For the text-containing cell, return its midpoint in (X, Y) coordinate format. 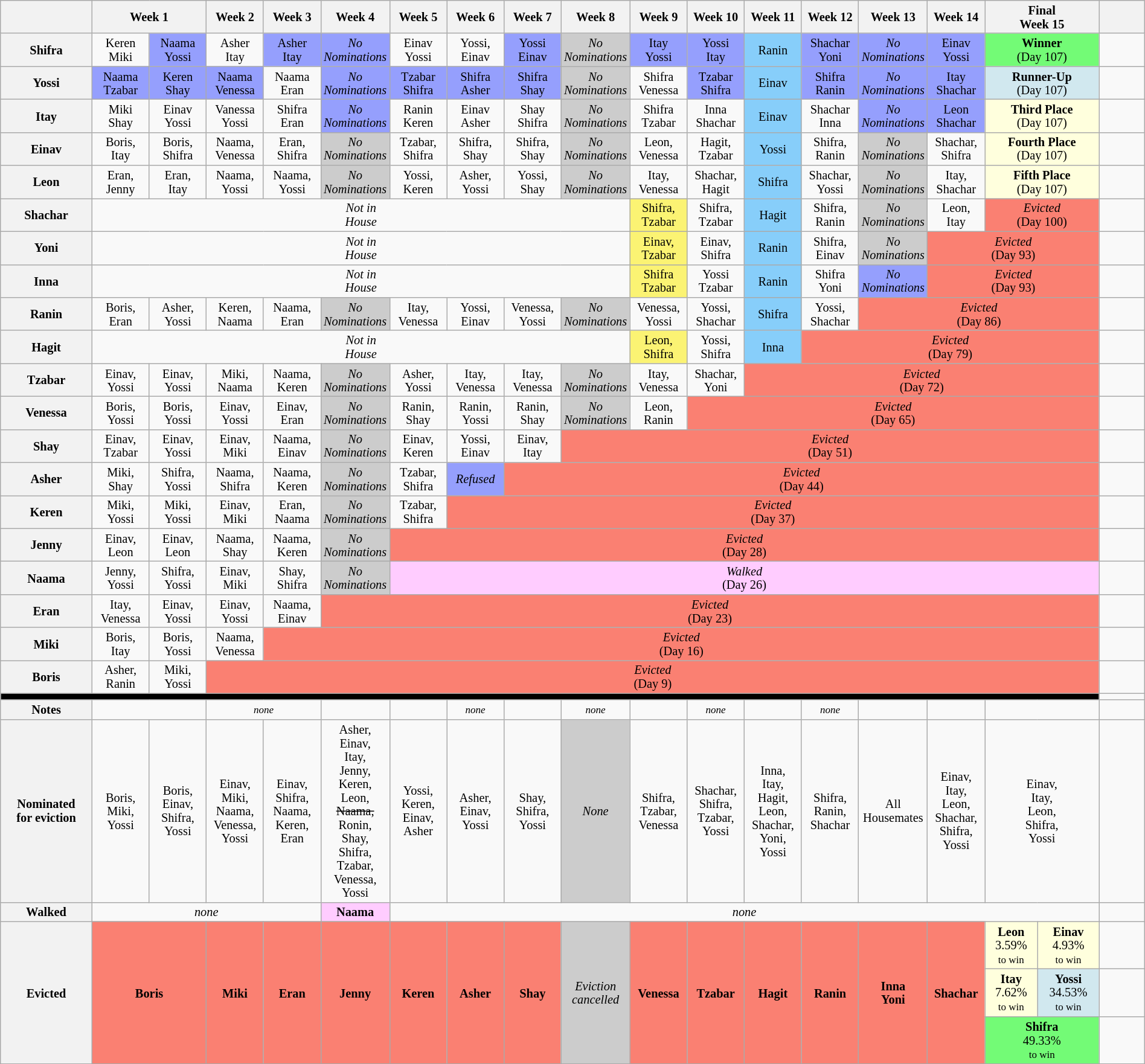
Shifra,Tzabar,Venessa (658, 810)
Einav,Shifra (716, 248)
Evicted(Day 100) (1042, 215)
Week 1 (149, 17)
Evicted(Day 51) (830, 446)
Einav,Miki,Naama,Venessa,Yossi (236, 810)
Evicted(Day 79) (951, 347)
Eran,Itay (178, 182)
Week 13 (893, 17)
Week 14 (957, 17)
Evicted(Day 37) (773, 512)
Walked(Day 26) (744, 578)
Yossi34.53%to win (1068, 993)
Einav,Keren (418, 446)
ShacharYoni (830, 50)
Shifra,Einav (830, 248)
Shachar,Shifra (957, 149)
Leon,Ranin (658, 413)
Shifra,Ranin,Shachar (830, 810)
Itay (47, 116)
ShifraEran (292, 116)
Week 11 (773, 17)
Yoni (47, 248)
Week 6 (476, 17)
ShifraYoni (830, 281)
ShifraShay (533, 83)
Einav4.93%to win (1068, 946)
ShifraRanin (830, 83)
Week 7 (533, 17)
Einav,Itay,Leon,Shachar,Shifra,Yossi (957, 810)
Shachar,Hagit (716, 182)
Leon,Venessa (658, 149)
Week 8 (595, 17)
Evicted(Day 9) (653, 676)
Ranin,Yossi (476, 413)
Week 10 (716, 17)
KerenMiki (121, 50)
Yossi,Shay (533, 182)
Shifra49.33%to win (1042, 1040)
Miki,Naama (236, 380)
Miki,Shay (121, 479)
Hagit,Tzabar (716, 149)
Boris,Eran (121, 314)
No Nominations (893, 149)
VanessaYossi (236, 116)
ShayShifra (533, 116)
Notes (47, 710)
Week 12 (830, 17)
Eran,Jenny (121, 182)
Asher,Ranin (121, 676)
Shay,Shifra (292, 578)
Refused (476, 479)
Third Place(Day 107) (1042, 116)
Shachar,Yossi (830, 182)
LeonShachar (957, 116)
YossiEinav (533, 50)
Nominatedfor eviction (47, 810)
ShacharInna (830, 116)
Runner-Up(Day 107) (1042, 83)
Leon3.59%to win (1012, 946)
Leon (47, 182)
ShifraVenessa (658, 83)
Naama,Shay (236, 545)
InnaYoni (893, 993)
Week 5 (418, 17)
Yossi, Keren, Einav, Asher (418, 810)
Asher,Einav,Yossi (476, 810)
Shay,Shifra,Yossi (533, 810)
NaamaVenessa (236, 83)
Evicted(Day 72) (922, 380)
Inna,Itay,Hagit,Leon,Shachar,Yoni,Yossi (773, 810)
KerenShay (178, 83)
Evicted(Day 28) (744, 545)
ShifraAsher (476, 83)
Week 4 (355, 17)
Einav,Itay (533, 446)
Leon,Itay (957, 215)
FinalWeek 15 (1042, 17)
Fifth Place(Day 107) (1042, 182)
MikiShay (121, 116)
Itay7.62%to win (1012, 993)
Eran,Naama (292, 512)
Einav,Eran (292, 413)
ItayYossi (658, 50)
Winner(Day 107) (1042, 50)
Evicted(Day 23) (710, 611)
Week 9 (658, 17)
Keren,Naama (236, 314)
EinavAsher (476, 116)
InnaShachar (716, 116)
Yossi,Shifra (716, 347)
Week 2 (236, 17)
None (595, 810)
Leon,Shifra (658, 347)
Fourth Place(Day 107) (1042, 149)
Shachar,Yoni (716, 380)
Evicted(Day 16) (681, 644)
YossiItay (716, 50)
NaamaEran (292, 83)
Boris,Shifra (178, 149)
Boris,Einav,Shifra,Yossi (178, 810)
Jenny,Yossi (121, 578)
Asher,Einav,Itay,Jenny,Keren,Leon,Naama,Ronin,Shay,Shifra,Tzabar,Venessa,Yossi (355, 810)
Shachar,Shifra,Tzabar,Yossi (716, 810)
Naama,Eran (292, 314)
AllHousemates (893, 810)
RaninKeren (418, 116)
Einav,Itay,Leon,Shifra,Yossi (1042, 810)
Yossi,Keren (418, 182)
NaamaYossi (178, 50)
YossiTzabar (716, 281)
NaamaTzabar (121, 83)
Naama,Shifra (236, 479)
Itay,Shachar (957, 182)
Boris,Miki,Yossi (121, 810)
Evicted(Day 65) (893, 413)
Evicted(Day 86) (979, 314)
Evicted (47, 993)
Einav,Shifra,Naama,Keren,Eran (292, 810)
Eran,Shifra (292, 149)
Evicted(Day 44) (801, 479)
Evictioncancelled (595, 993)
Walked (47, 912)
ItayShachar (957, 83)
Week 3 (292, 17)
